Detect which cell encompasses the target text, then output its (x, y) center coordinate. 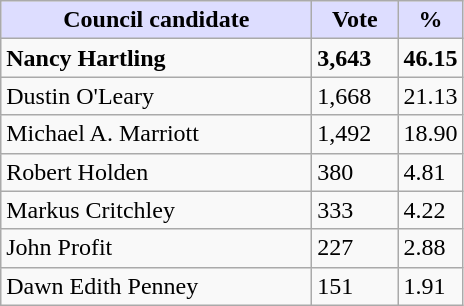
Dawn Edith Penney (156, 286)
Markus Critchley (156, 210)
1,668 (355, 96)
% (430, 20)
2.88 (430, 248)
Vote (355, 20)
21.13 (430, 96)
3,643 (355, 58)
Nancy Hartling (156, 58)
380 (355, 172)
4.81 (430, 172)
227 (355, 248)
46.15 (430, 58)
John Profit (156, 248)
151 (355, 286)
Michael A. Marriott (156, 134)
18.90 (430, 134)
333 (355, 210)
1.91 (430, 286)
1,492 (355, 134)
4.22 (430, 210)
Council candidate (156, 20)
Robert Holden (156, 172)
Dustin O'Leary (156, 96)
